Pinpoint the cell where the given text exists, returning its (X, Y) midpoint coordinate. 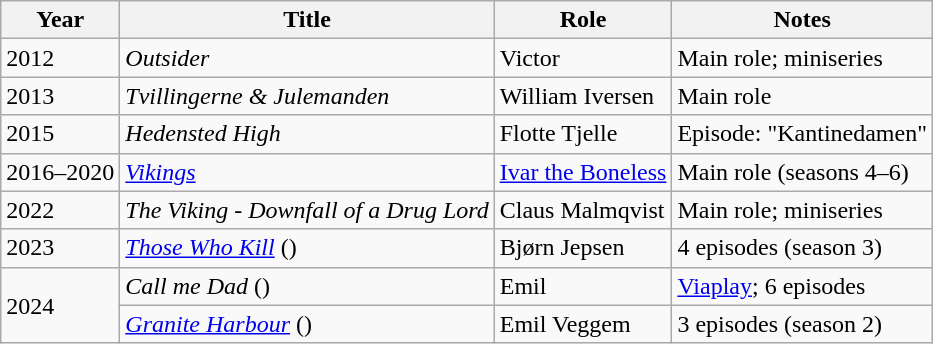
Notes (802, 20)
Flotte Tjelle (583, 134)
Outsider (307, 58)
Vikings (307, 172)
Call me Dad () (307, 286)
2015 (60, 134)
2024 (60, 305)
2016–2020 (60, 172)
2022 (60, 210)
Victor (583, 58)
Ivar the Boneless (583, 172)
Emil (583, 286)
Year (60, 20)
3 episodes (season 2) (802, 324)
Episode: "Kantinedamen" (802, 134)
Main role (802, 96)
Claus Malmqvist (583, 210)
4 episodes (season 3) (802, 248)
Those Who Kill () (307, 248)
Viaplay; 6 episodes (802, 286)
William Iversen (583, 96)
The Viking - Downfall of a Drug Lord (307, 210)
Granite Harbour () (307, 324)
Role (583, 20)
Tvillingerne & Julemanden (307, 96)
Emil Veggem (583, 324)
Title (307, 20)
Bjørn Jepsen (583, 248)
Main role (seasons 4–6) (802, 172)
Hedensted High (307, 134)
2023 (60, 248)
2013 (60, 96)
2012 (60, 58)
